Pinpoint the cell where the given text exists, returning its [x, y] midpoint coordinate. 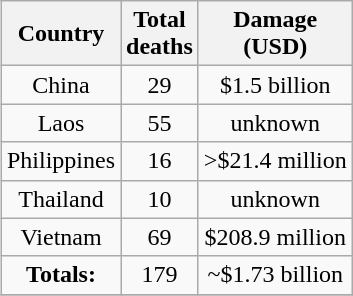
179 [160, 275]
$1.5 billion [275, 85]
Philippines [60, 161]
Laos [60, 123]
>$21.4 million [275, 161]
$208.9 million [275, 237]
Thailand [60, 199]
16 [160, 161]
Country [60, 34]
55 [160, 123]
Totals: [60, 275]
29 [160, 85]
Vietnam [60, 237]
Damage(USD) [275, 34]
69 [160, 237]
Totaldeaths [160, 34]
10 [160, 199]
~$1.73 billion [275, 275]
China [60, 85]
